Identify which cell holds the provided text, then report its (X, Y) central coordinate. 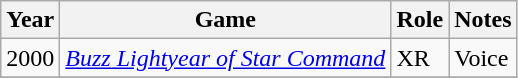
Notes (483, 20)
Buzz Lightyear of Star Command (226, 58)
Voice (483, 58)
Year (30, 20)
Role (420, 20)
2000 (30, 58)
Game (226, 20)
XR (420, 58)
